Detect which cell encompasses the target text, then output its [X, Y] center coordinate. 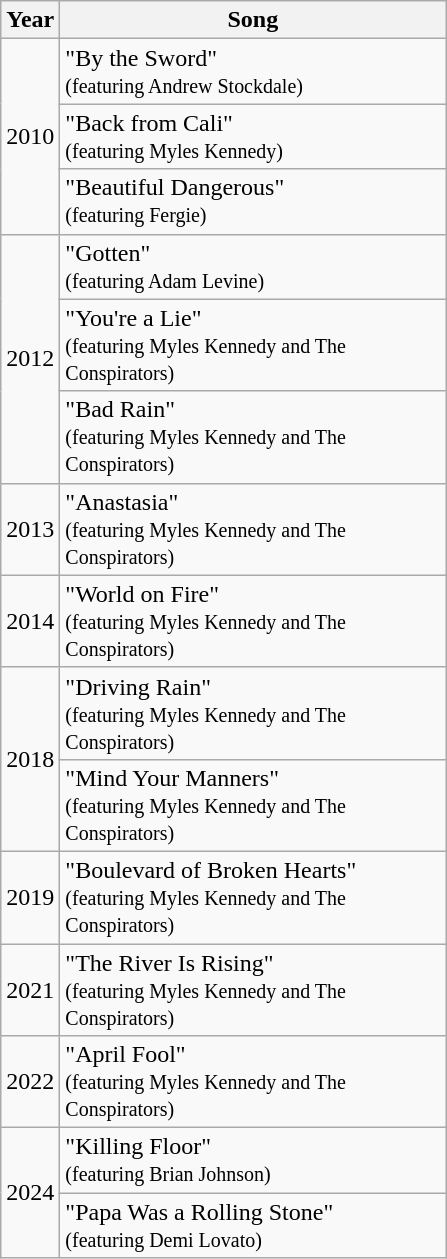
"Mind Your Manners"(featuring Myles Kennedy and The Conspirators) [253, 805]
2014 [30, 621]
"By the Sword"(featuring Andrew Stockdale) [253, 72]
"Papa Was a Rolling Stone"(featuring Demi Lovato) [253, 1226]
"Boulevard of Broken Hearts"(featuring Myles Kennedy and The Conspirators) [253, 897]
"Back from Cali"(featuring Myles Kennedy) [253, 136]
"Beautiful Dangerous"(featuring Fergie) [253, 202]
"Bad Rain"(featuring Myles Kennedy and The Conspirators) [253, 437]
"Anastasia"(featuring Myles Kennedy and The Conspirators) [253, 529]
"April Fool"(featuring Myles Kennedy and The Conspirators) [253, 1082]
Song [253, 20]
2019 [30, 897]
"You're a Lie"(featuring Myles Kennedy and The Conspirators) [253, 345]
2024 [30, 1193]
"World on Fire"(featuring Myles Kennedy and The Conspirators) [253, 621]
2010 [30, 136]
"Killing Floor"(featuring Brian Johnson) [253, 1160]
"Driving Rain"(featuring Myles Kennedy and The Conspirators) [253, 713]
"The River Is Rising"(featuring Myles Kennedy and The Conspirators) [253, 990]
2021 [30, 990]
"Gotten"(featuring Adam Levine) [253, 266]
2022 [30, 1082]
2012 [30, 358]
2018 [30, 759]
Year [30, 20]
2013 [30, 529]
